Detect which cell encompasses the target text, then output its [X, Y] center coordinate. 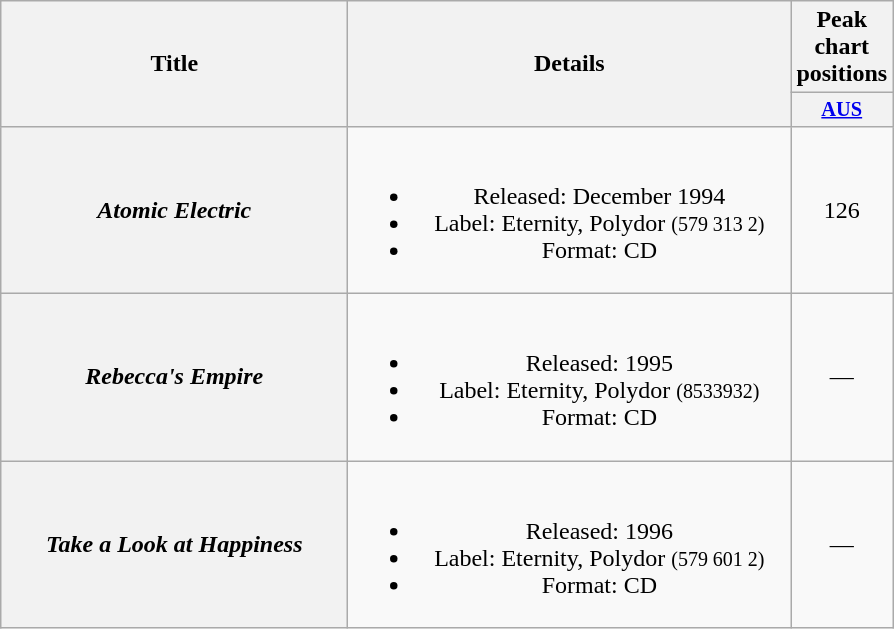
Details [570, 64]
Title [174, 64]
Peak chart positions [842, 47]
AUS [842, 110]
126 [842, 210]
Atomic Electric [174, 210]
Released: December 1994Label: Eternity, Polydor (579 313 2)Format: CD [570, 210]
Released: 1996Label: Eternity, Polydor (579 601 2)Format: CD [570, 544]
Rebecca's Empire [174, 378]
Take a Look at Happiness [174, 544]
Released: 1995Label: Eternity, Polydor (8533932)Format: CD [570, 378]
